For the text-containing cell, return its midpoint in (X, Y) coordinate format. 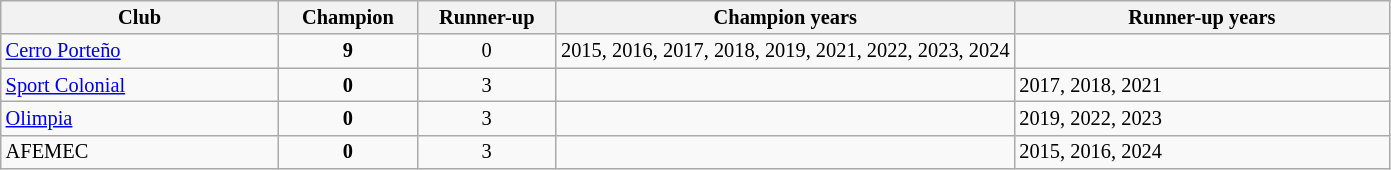
Sport Colonial (140, 85)
9 (348, 51)
Cerro Porteño (140, 51)
Champion years (785, 17)
2015, 2016, 2017, 2018, 2019, 2021, 2022, 2023, 2024 (785, 51)
2015, 2016, 2024 (1202, 152)
Champion (348, 17)
Runner-up (486, 17)
Runner-up years (1202, 17)
2019, 2022, 2023 (1202, 118)
2017, 2018, 2021 (1202, 85)
Club (140, 17)
Olimpia (140, 118)
AFEMEC (140, 152)
